Find where the given text appears and provide that cell's center as [X, Y] coordinate. 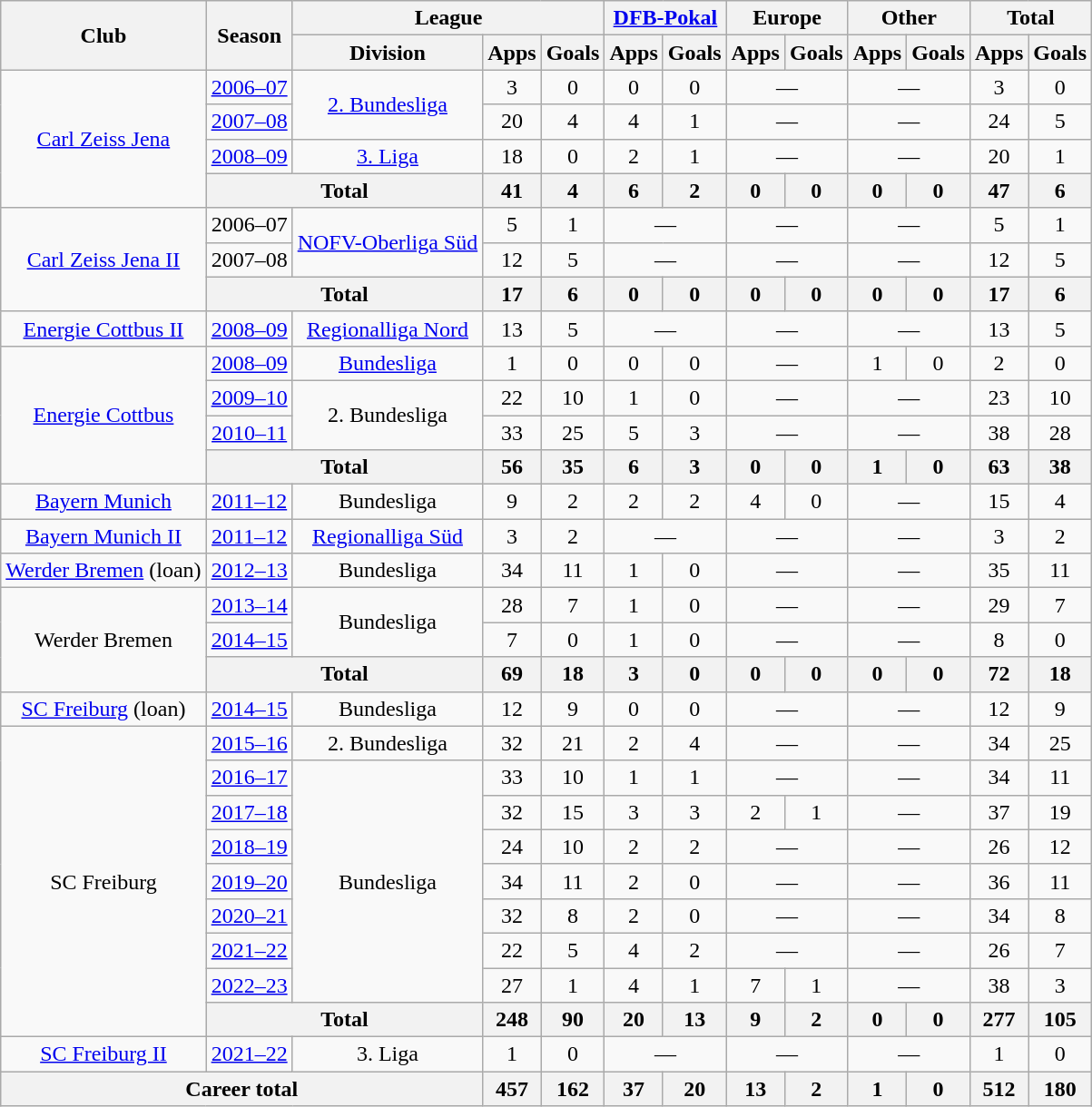
Other [909, 18]
36 [999, 881]
2020–21 [249, 916]
277 [999, 1020]
2018–19 [249, 847]
72 [999, 674]
SC Freiburg (loan) [103, 709]
2009–10 [249, 397]
180 [1060, 1089]
Bayern Munich II [103, 536]
2010–11 [249, 433]
Regionalliga Süd [388, 536]
47 [999, 191]
2012–13 [249, 571]
Werder Bremen [103, 640]
162 [573, 1089]
21 [573, 743]
Energie Cottbus [103, 415]
DFB-Pokal [665, 18]
League [448, 18]
2013–14 [249, 605]
2017–18 [249, 812]
Europe [787, 18]
Carl Zeiss Jena II [103, 260]
90 [573, 1020]
2022–23 [249, 985]
63 [999, 467]
2016–17 [249, 778]
29 [999, 605]
23 [999, 397]
Season [249, 35]
512 [999, 1089]
56 [512, 467]
Regionalliga Nord [388, 328]
2019–20 [249, 881]
NOFV-Oberliga Süd [388, 242]
Career total [241, 1089]
248 [512, 1020]
Carl Zeiss Jena [103, 139]
457 [512, 1089]
SC Freiburg [103, 882]
19 [1060, 812]
27 [512, 985]
41 [512, 191]
Werder Bremen (loan) [103, 571]
2015–16 [249, 743]
105 [1060, 1020]
Division [388, 53]
SC Freiburg II [103, 1054]
Energie Cottbus II [103, 328]
Club [103, 35]
69 [512, 674]
Bayern Munich [103, 502]
